Scan for the cell matching the given text and deliver its (X, Y) coordinate at center. 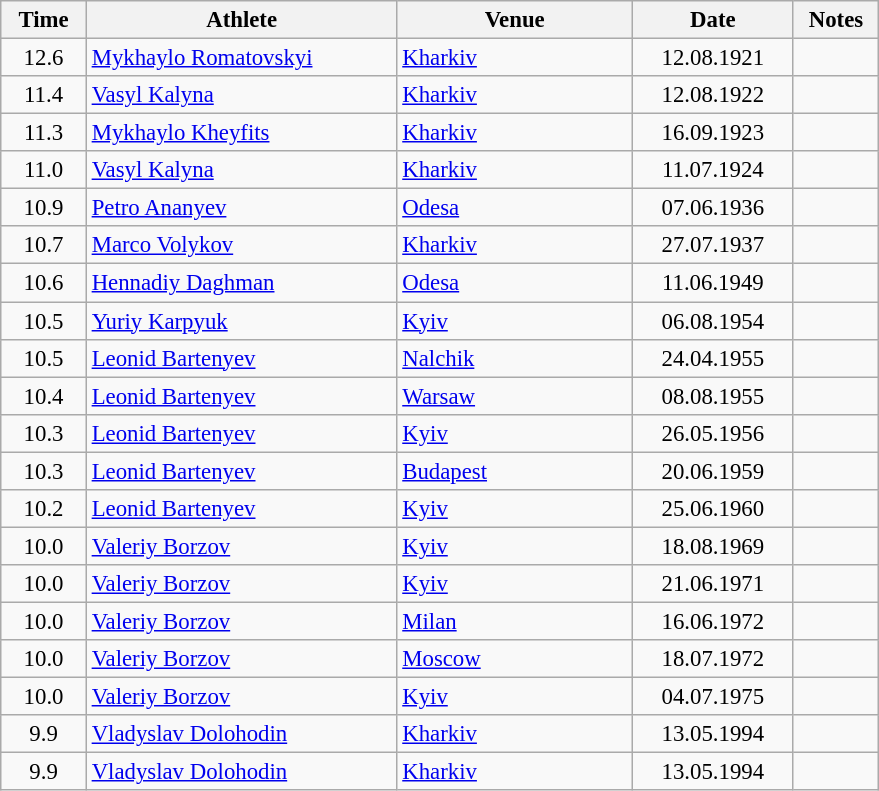
Budapest (515, 471)
Nalchik (515, 358)
Marco Volykov (242, 245)
24.04.1955 (714, 358)
10.2 (44, 509)
Milan (515, 621)
16.09.1923 (714, 133)
11.07.1924 (714, 170)
Yuriy Karpyuk (242, 321)
20.06.1959 (714, 471)
21.06.1971 (714, 584)
Mykhaylo Kheyfits (242, 133)
06.08.1954 (714, 321)
Petro Ananyev (242, 208)
Athlete (242, 20)
10.4 (44, 396)
12.08.1921 (714, 58)
08.08.1955 (714, 396)
Hennadiy Daghman (242, 283)
Venue (515, 20)
11.3 (44, 133)
25.06.1960 (714, 509)
18.07.1972 (714, 659)
27.07.1937 (714, 245)
Time (44, 20)
Warsaw (515, 396)
11.0 (44, 170)
07.06.1936 (714, 208)
11.4 (44, 95)
16.06.1972 (714, 621)
Mykhaylo Romatovskyi (242, 58)
Moscow (515, 659)
10.7 (44, 245)
Date (714, 20)
12.6 (44, 58)
11.06.1949 (714, 283)
Notes (836, 20)
12.08.1922 (714, 95)
04.07.1975 (714, 697)
10.9 (44, 208)
10.6 (44, 283)
26.05.1956 (714, 433)
18.08.1969 (714, 546)
